Locate the cell with the specified text and output its (x, y) center coordinate. 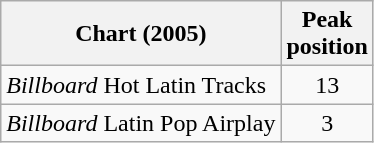
Billboard Latin Pop Airplay (141, 123)
3 (327, 123)
Peakposition (327, 34)
Chart (2005) (141, 34)
13 (327, 85)
Billboard Hot Latin Tracks (141, 85)
